Capture the cell that displays the provided text and extract its [x, y] central coordinate. 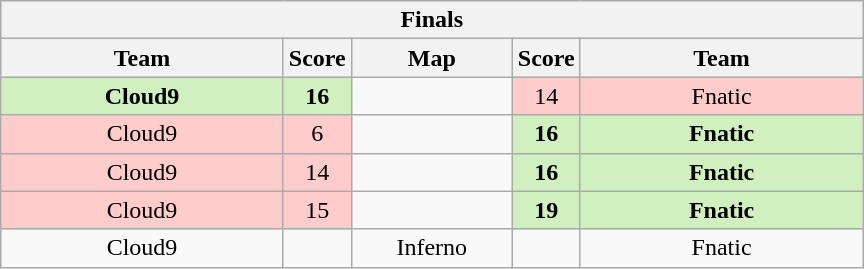
Map [432, 58]
Inferno [432, 248]
6 [317, 134]
Finals [432, 20]
19 [546, 210]
15 [317, 210]
